From the cell containing the given text, extract its center point as (X, Y) coordinate. 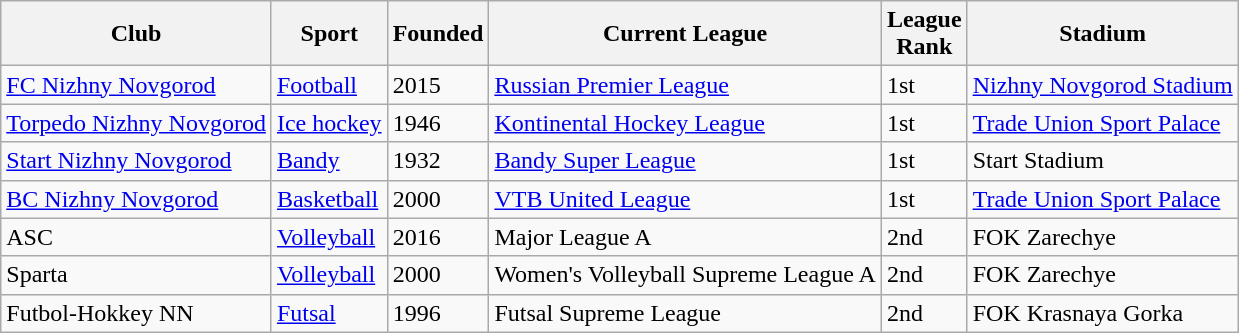
Founded (438, 34)
Major League A (686, 237)
Russian Premier League (686, 85)
Sport (329, 34)
Futsal Supreme League (686, 313)
ASC (136, 237)
Kontinental Hockey League (686, 123)
Football (329, 85)
Start Stadium (1102, 161)
Sparta (136, 275)
Bandy (329, 161)
LeagueRank (924, 34)
Women's Volleyball Supreme League A (686, 275)
Nizhny Novgorod Stadium (1102, 85)
Start Nizhny Novgorod (136, 161)
2016 (438, 237)
1996 (438, 313)
1932 (438, 161)
FOK Krasnaya Gorka (1102, 313)
Basketball (329, 199)
VTB United League (686, 199)
1946 (438, 123)
Current League (686, 34)
Futsal (329, 313)
FC Nizhny Novgorod (136, 85)
Futbol-Hokkey NN (136, 313)
2015 (438, 85)
Club (136, 34)
Bandy Super League (686, 161)
Ice hockey (329, 123)
Stadium (1102, 34)
Torpedo Nizhny Novgorod (136, 123)
BC Nizhny Novgorod (136, 199)
